Return [x, y] of the center of cell containing provided text 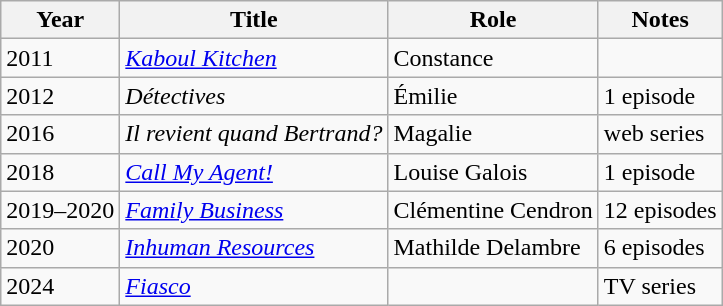
2020 [60, 248]
Louise Galois [493, 172]
Role [493, 20]
Il revient quand Bertrand? [254, 134]
TV series [660, 286]
Émilie [493, 96]
Détectives [254, 96]
Magalie [493, 134]
Family Business [254, 210]
Constance [493, 58]
2012 [60, 96]
Notes [660, 20]
2016 [60, 134]
Call My Agent! [254, 172]
2018 [60, 172]
Inhuman Resources [254, 248]
2011 [60, 58]
Year [60, 20]
2019–2020 [60, 210]
Mathilde Delambre [493, 248]
Fiasco [254, 286]
12 episodes [660, 210]
6 episodes [660, 248]
web series [660, 134]
2024 [60, 286]
Title [254, 20]
Clémentine Cendron [493, 210]
Kaboul Kitchen [254, 58]
